Detect which cell encompasses the target text, then output its [X, Y] center coordinate. 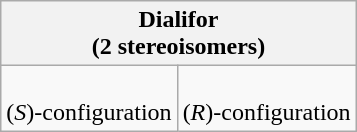
(R)-configuration [266, 98]
Dialifor(2 stereoisomers) [178, 34]
(S)-configuration [89, 98]
